Return the (X, Y) coordinate for the center point of the cell that contains the specified text.  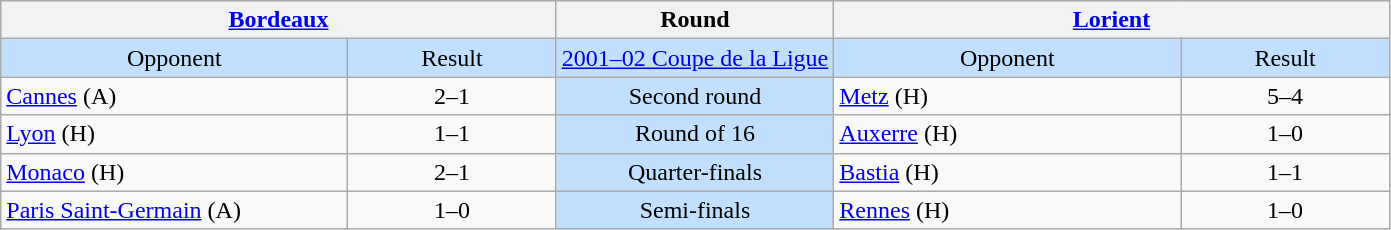
Rennes (H) (1008, 210)
Bordeaux (278, 20)
Auxerre (H) (1008, 134)
Quarter-finals (695, 172)
Cannes (A) (174, 96)
Paris Saint-Germain (A) (174, 210)
Lyon (H) (174, 134)
2001–02 Coupe de la Ligue (695, 58)
5–4 (1285, 96)
Bastia (H) (1008, 172)
Round (695, 20)
Monaco (H) (174, 172)
Lorient (1112, 20)
Second round (695, 96)
Metz (H) (1008, 96)
Round of 16 (695, 134)
Semi-finals (695, 210)
